Provide the [x, y] coordinate of the cell's center where the given text is located.  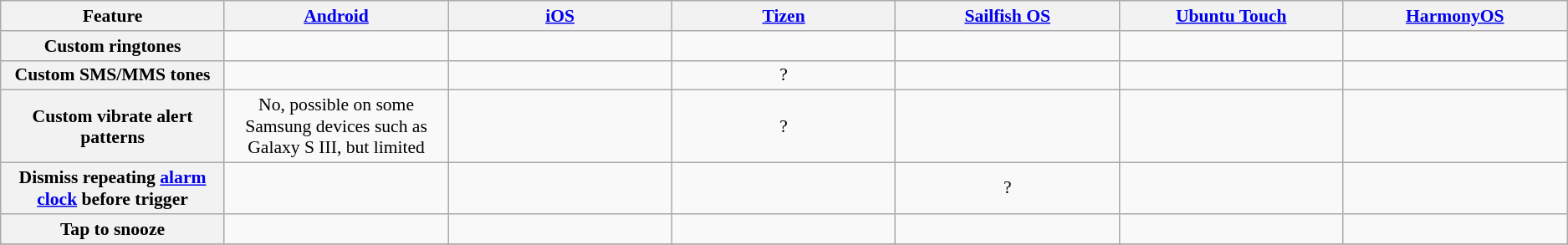
Dismiss repeating alarm clock before trigger [113, 189]
Feature [113, 16]
Custom SMS/MMS tones [113, 75]
Tizen [784, 16]
iOS [560, 16]
Custom ringtones [113, 46]
Tap to snooze [113, 229]
No, possible on some Samsung devices such as Galaxy S III, but limited [336, 127]
Custom vibrate alert patterns [113, 127]
Android [336, 16]
Ubuntu Touch [1231, 16]
HarmonyOS [1455, 16]
Sailfish OS [1008, 16]
